Pinpoint the cell where the given text exists, returning its [X, Y] midpoint coordinate. 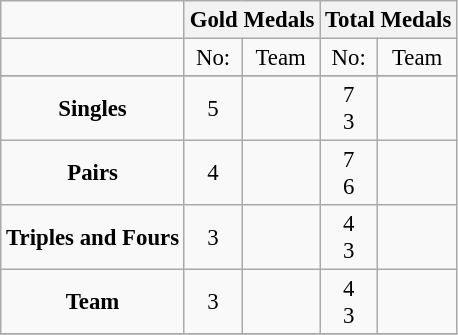
Pairs [93, 174]
5 [212, 108]
Singles [93, 108]
7 3 [349, 108]
Triples and Fours [93, 238]
Gold Medals [252, 20]
Total Medals [388, 20]
7 6 [349, 174]
4 [212, 174]
